Determine the (x, y) coordinate at the center of the cell enclosing the given text.  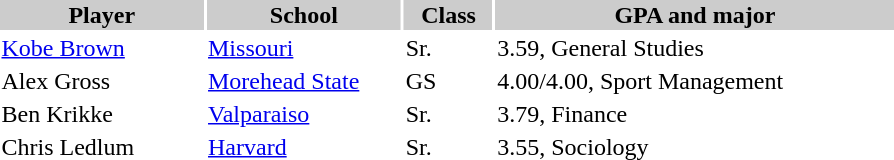
GS (448, 81)
Missouri (304, 48)
3.79, Finance (695, 114)
School (304, 15)
Valparaiso (304, 114)
Ben Krikke (102, 114)
GPA and major (695, 15)
Morehead State (304, 81)
Class (448, 15)
3.59, General Studies (695, 48)
4.00/4.00, Sport Management (695, 81)
Alex Gross (102, 81)
Player (102, 15)
Kobe Brown (102, 48)
